Provide the [x, y] coordinate of the cell's center where the given text is located.  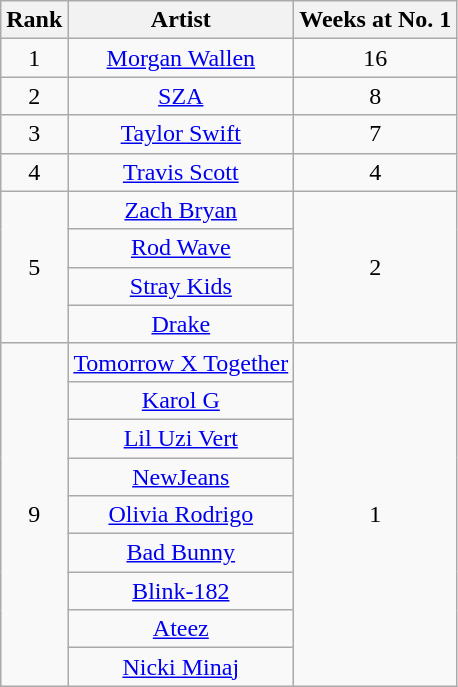
9 [34, 514]
Olivia Rodrigo [181, 515]
7 [376, 134]
Taylor Swift [181, 134]
Lil Uzi Vert [181, 438]
Blink-182 [181, 591]
Zach Bryan [181, 210]
Tomorrow X Together [181, 362]
SZA [181, 96]
Rank [34, 20]
Rod Wave [181, 248]
Bad Bunny [181, 553]
Nicki Minaj [181, 667]
5 [34, 267]
Artist [181, 20]
Morgan Wallen [181, 58]
Drake [181, 324]
8 [376, 96]
NewJeans [181, 477]
Travis Scott [181, 172]
Karol G [181, 400]
Ateez [181, 629]
3 [34, 134]
Weeks at No. 1 [376, 20]
16 [376, 58]
Stray Kids [181, 286]
